Scan for the cell matching the given text and deliver its [X, Y] coordinate at center. 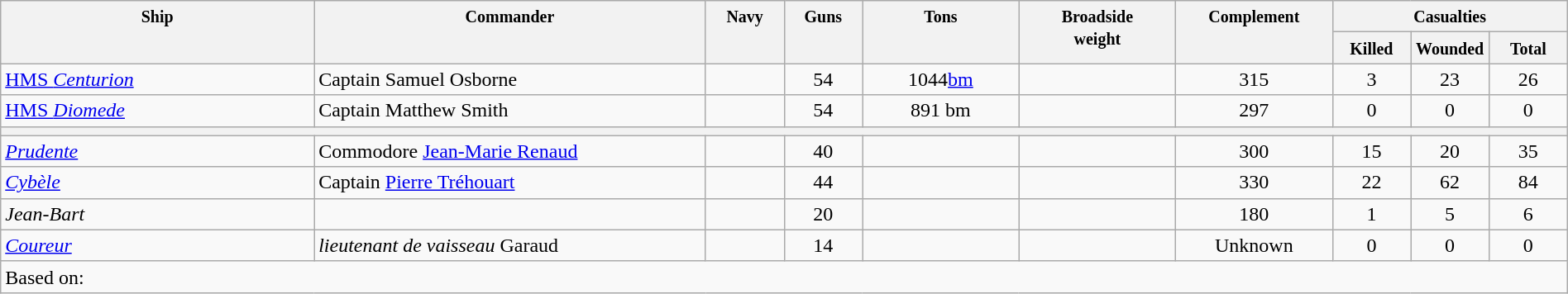
Based on: [784, 277]
3 [1371, 79]
5 [1451, 214]
300 [1254, 151]
26 [1528, 79]
14 [824, 245]
1044bm [941, 79]
HMS Centurion [157, 79]
HMS Diomede [157, 111]
Broadsideweight [1097, 32]
315 [1254, 79]
297 [1254, 111]
Coureur [157, 245]
Tons [941, 32]
Navy [744, 32]
Prudente [157, 151]
180 [1254, 214]
330 [1254, 183]
Captain Matthew Smith [510, 111]
35 [1528, 151]
Guns [824, 32]
40 [824, 151]
15 [1371, 151]
lieutenant de vaisseau Garaud [510, 245]
Unknown [1254, 245]
Jean-Bart [157, 214]
6 [1528, 214]
Captain Pierre Tréhouart [510, 183]
Casualties [1450, 17]
Ship [157, 32]
Wounded [1451, 48]
44 [824, 183]
Total [1528, 48]
84 [1528, 183]
891 bm [941, 111]
Commodore Jean-Marie Renaud [510, 151]
Captain Samuel Osborne [510, 79]
Commander [510, 32]
23 [1451, 79]
22 [1371, 183]
Killed [1371, 48]
Complement [1254, 32]
1 [1371, 214]
Cybèle [157, 183]
62 [1451, 183]
